Identify which cell holds the provided text, then report its (X, Y) central coordinate. 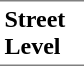
Street Level (42, 33)
